Output the (X, Y) coordinate of the center of the cell containing the given text.  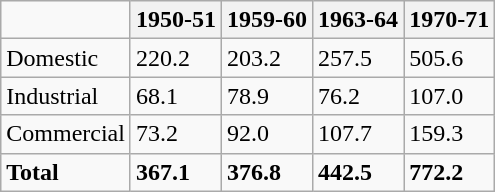
73.2 (176, 134)
376.8 (268, 172)
505.6 (450, 58)
Domestic (66, 58)
442.5 (358, 172)
107.0 (450, 96)
257.5 (358, 58)
Total (66, 172)
92.0 (268, 134)
1950-51 (176, 20)
159.3 (450, 134)
Industrial (66, 96)
107.7 (358, 134)
Commercial (66, 134)
203.2 (268, 58)
772.2 (450, 172)
76.2 (358, 96)
1970-71 (450, 20)
68.1 (176, 96)
367.1 (176, 172)
1963-64 (358, 20)
78.9 (268, 96)
1959-60 (268, 20)
220.2 (176, 58)
